Detect which cell encompasses the target text, then output its [X, Y] center coordinate. 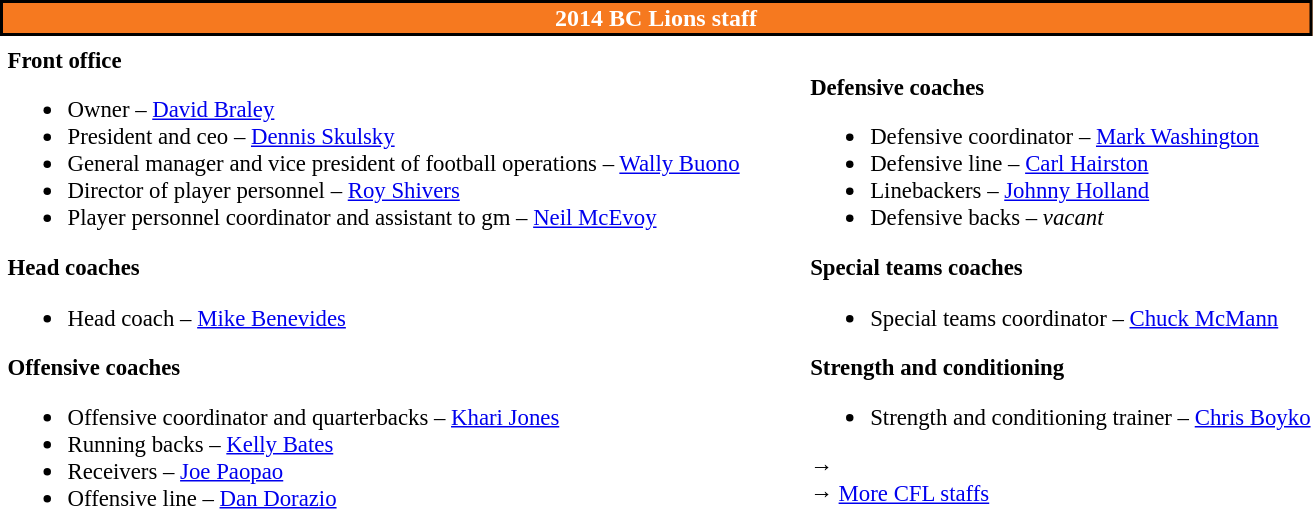
2014 BC Lions staff [656, 18]
